Provide the [x, y] coordinate of the cell's center where the given text is located.  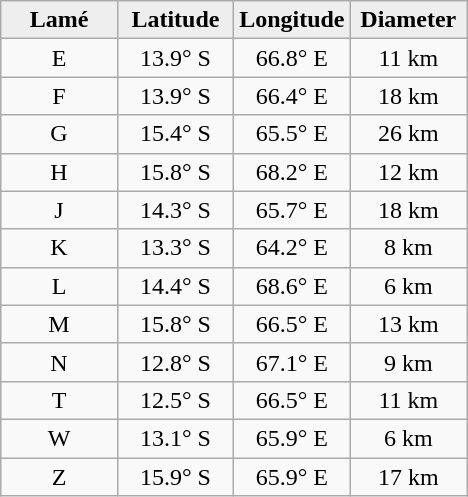
65.5° E [292, 134]
Z [59, 477]
8 km [408, 248]
Diameter [408, 20]
14.3° S [175, 210]
68.6° E [292, 286]
26 km [408, 134]
12.5° S [175, 400]
17 km [408, 477]
12.8° S [175, 362]
F [59, 96]
Lamé [59, 20]
15.4° S [175, 134]
Longitude [292, 20]
E [59, 58]
67.1° E [292, 362]
15.9° S [175, 477]
G [59, 134]
64.2° E [292, 248]
H [59, 172]
T [59, 400]
M [59, 324]
9 km [408, 362]
13.3° S [175, 248]
65.7° E [292, 210]
13 km [408, 324]
12 km [408, 172]
K [59, 248]
Latitude [175, 20]
14.4° S [175, 286]
L [59, 286]
J [59, 210]
68.2° E [292, 172]
66.8° E [292, 58]
W [59, 438]
N [59, 362]
13.1° S [175, 438]
66.4° E [292, 96]
